Search for the cell housing the specified text and yield its (x, y) center coordinate. 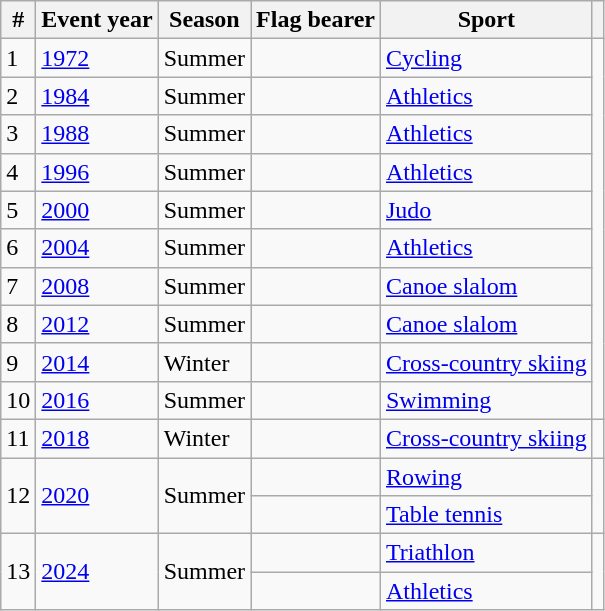
Triathlon (486, 553)
Swimming (486, 400)
Flag bearer (316, 20)
1972 (97, 58)
2024 (97, 572)
Table tennis (486, 515)
4 (18, 172)
Rowing (486, 477)
12 (18, 496)
10 (18, 400)
13 (18, 572)
2020 (97, 496)
7 (18, 286)
# (18, 20)
Sport (486, 20)
1996 (97, 172)
5 (18, 210)
Event year (97, 20)
11 (18, 438)
2018 (97, 438)
2016 (97, 400)
2 (18, 96)
9 (18, 362)
8 (18, 324)
1 (18, 58)
2014 (97, 362)
Cycling (486, 58)
Judo (486, 210)
3 (18, 134)
1988 (97, 134)
Season (204, 20)
2004 (97, 248)
2000 (97, 210)
1984 (97, 96)
2008 (97, 286)
2012 (97, 324)
6 (18, 248)
